Output the (x, y) coordinate of the center of the cell containing the given text.  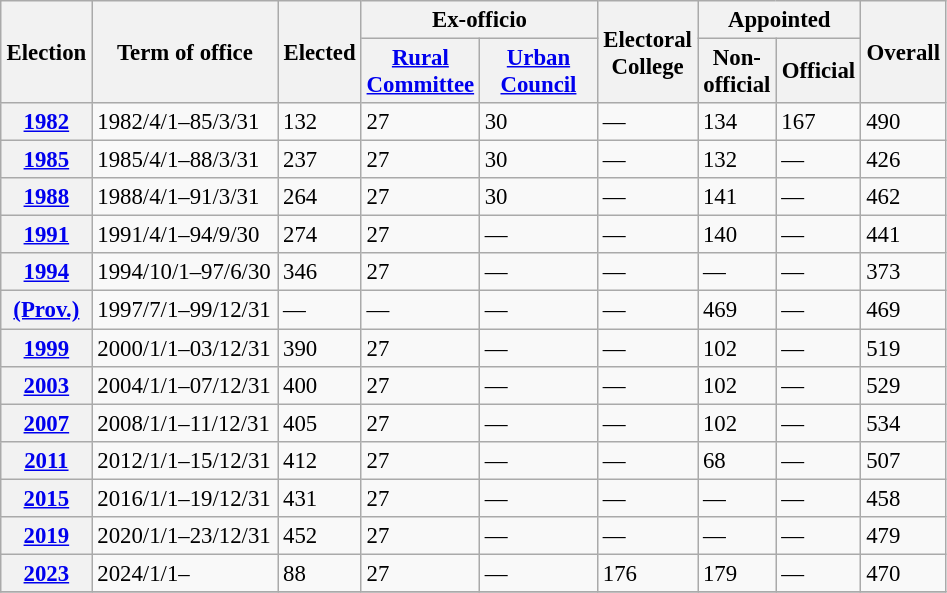
1994 (46, 273)
274 (320, 235)
441 (904, 235)
2024/1/1– (185, 573)
2004/1/1–07/12/31 (185, 385)
Appointed (780, 20)
2007 (46, 423)
2011 (46, 460)
452 (320, 536)
373 (904, 273)
507 (904, 460)
1985/4/1–88/3/31 (185, 160)
458 (904, 498)
490 (904, 122)
1982 (46, 122)
2015 (46, 498)
1988 (46, 197)
237 (320, 160)
264 (320, 197)
1988/4/1–91/3/31 (185, 197)
UrbanCouncil (538, 72)
2016/1/1–19/12/31 (185, 498)
167 (818, 122)
RuralCommittee (420, 72)
140 (737, 235)
1985 (46, 160)
479 (904, 536)
2000/1/1–03/12/31 (185, 348)
1997/7/1–99/12/31 (185, 310)
1991/4/1–94/9/30 (185, 235)
2020/1/1–23/12/31 (185, 536)
Official (818, 72)
141 (737, 197)
2019 (46, 536)
Term of office (185, 52)
534 (904, 423)
2023 (46, 573)
400 (320, 385)
179 (737, 573)
1999 (46, 348)
134 (737, 122)
68 (737, 460)
Overall (904, 52)
390 (320, 348)
Ex-officio (479, 20)
2003 (46, 385)
Non-official (737, 72)
1982/4/1–85/3/31 (185, 122)
405 (320, 423)
346 (320, 273)
(Prov.) (46, 310)
Elected (320, 52)
88 (320, 573)
2012/1/1–15/12/31 (185, 460)
529 (904, 385)
2008/1/1–11/12/31 (185, 423)
ElectoralCollege (648, 52)
1994/10/1–97/6/30 (185, 273)
412 (320, 460)
519 (904, 348)
462 (904, 197)
470 (904, 573)
176 (648, 573)
431 (320, 498)
1991 (46, 235)
426 (904, 160)
Election (46, 52)
